Detect which cell encompasses the target text, then output its [X, Y] center coordinate. 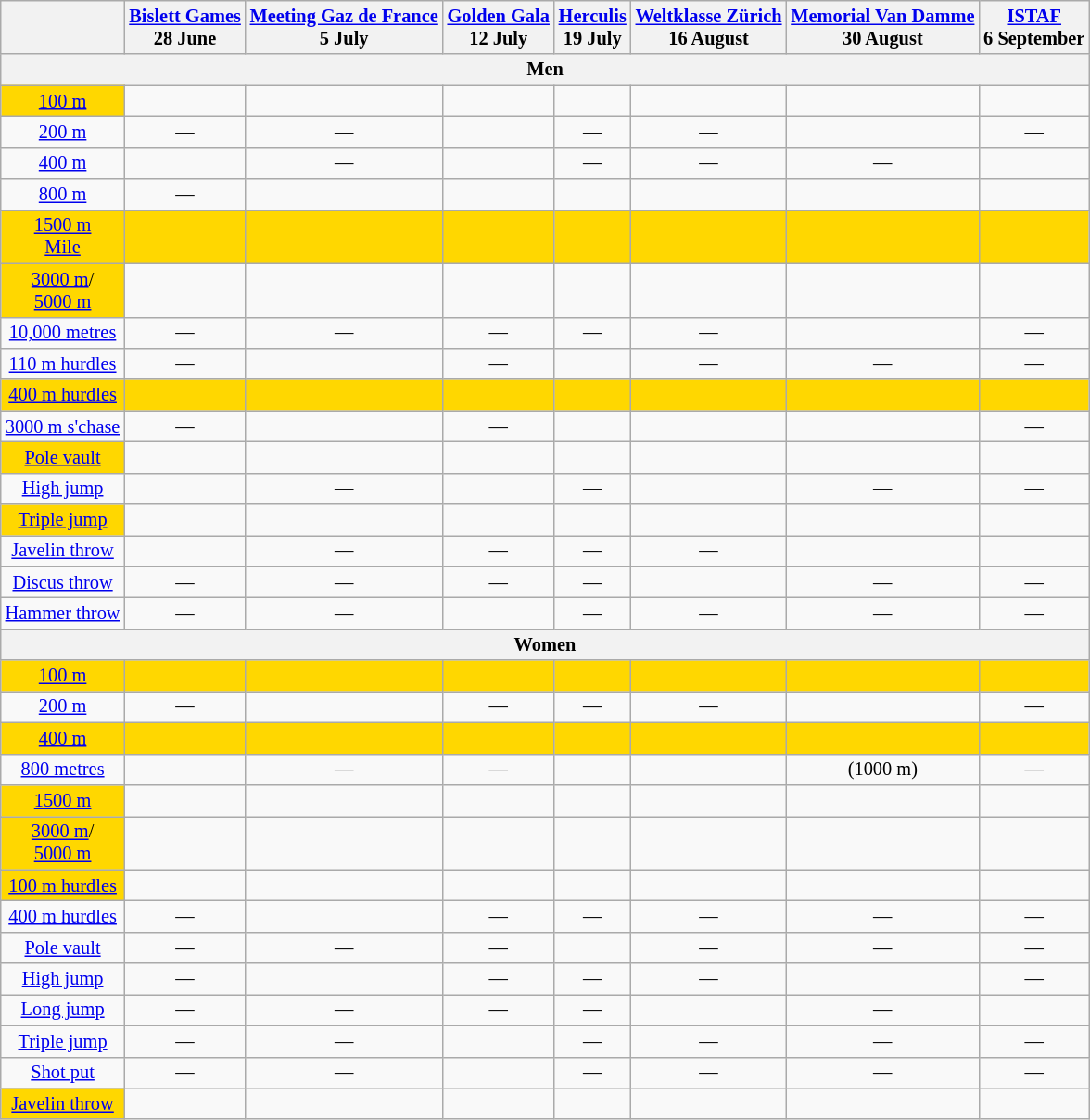
Hammer throw [63, 613]
800 metres [63, 770]
Meeting Gaz de France 5 July [345, 27]
3000 m s'chase [63, 426]
1500 m [63, 800]
800 m [63, 195]
110 m hurdles [63, 363]
Memorial Van Damme 30 August [882, 27]
Herculis 19 July [593, 27]
10,000 metres [63, 333]
Weltklasse Zürich 16 August [709, 27]
Long jump [63, 1010]
Men [545, 70]
Women [545, 644]
ISTAF 6 September [1034, 27]
Shot put [63, 1073]
100 m hurdles [63, 885]
1500 mMile [63, 236]
Bislett Games 28 June [184, 27]
Discus throw [63, 582]
Golden Gala 12 July [499, 27]
(1000 m) [882, 770]
